Identify which cell holds the provided text, then report its (X, Y) central coordinate. 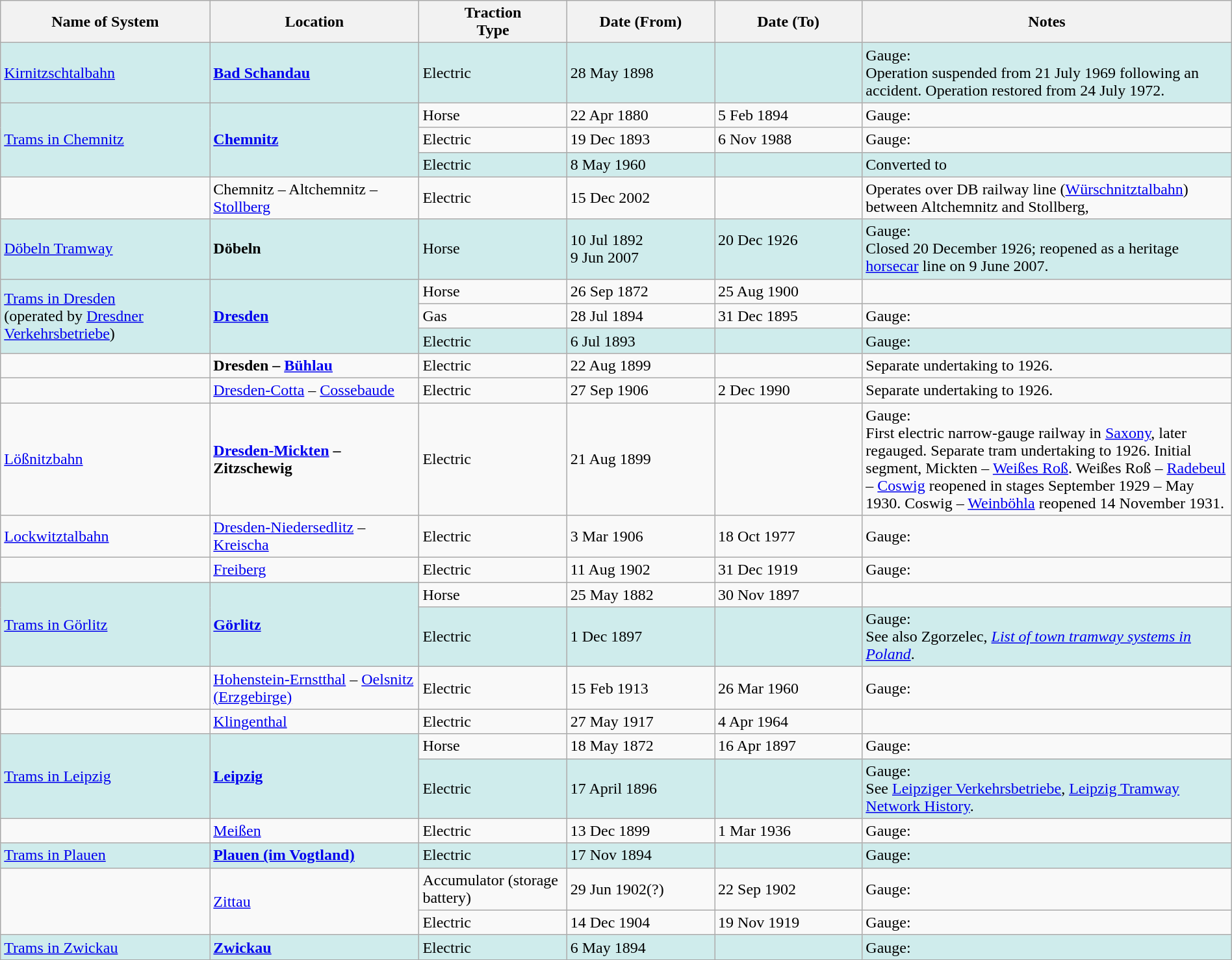
22 Sep 1902 (789, 889)
6 Nov 1988 (789, 140)
Dresden – Bühlau (314, 365)
Date (From) (641, 22)
18 Oct 1977 (789, 537)
15 Dec 2002 (641, 198)
15 Feb 1913 (641, 688)
30 Nov 1897 (789, 595)
18 May 1872 (641, 746)
29 Jun 1902(?) (641, 889)
Leipzig (314, 776)
Lößnitzbahn (105, 459)
Meißen (314, 831)
Trams in Chemnitz (105, 140)
22 Aug 1899 (641, 365)
Dresden-Mickten – Zitzschewig (314, 459)
Gauge: See also Zgorzelec, List of town tramway systems in Poland. (1047, 637)
13 Dec 1899 (641, 831)
17 Nov 1894 (641, 855)
3 Mar 1906 (641, 537)
Freiberg (314, 570)
22 Apr 1880 (641, 115)
28 Jul 1894 (641, 316)
Gauge: See Leipziger Verkehrsbetriebe, Leipzig Tramway Network History. (1047, 788)
Operates over DB railway line (Würschnitztalbahn) between Altchemnitz and Stollberg, (1047, 198)
Chemnitz (314, 140)
Name of System (105, 22)
Lockwitztalbahn (105, 537)
25 May 1882 (641, 595)
Chemnitz – Altchemnitz – Stollberg (314, 198)
6 May 1894 (641, 947)
10 Jul 18929 Jun 2007 (641, 249)
Trams in Leipzig (105, 776)
6 Jul 1893 (641, 341)
26 Sep 1872 (641, 291)
19 Dec 1893 (641, 140)
Trams in Dresden(operated by Dresdner Verkehrsbetriebe) (105, 316)
25 Aug 1900 (789, 291)
Bad Schandau (314, 73)
Trams in Zwickau (105, 947)
Date (To) (789, 22)
17 April 1896 (641, 788)
Döbeln (314, 249)
Hohenstein-Ernstthal – Oelsnitz (Erzgebirge) (314, 688)
Kirnitzschtalbahn (105, 73)
TractionType (493, 22)
4 Apr 1964 (789, 721)
Dresden (314, 316)
2 Dec 1990 (789, 390)
Plauen (im Vogtland) (314, 855)
16 Apr 1897 (789, 746)
21 Aug 1899 (641, 459)
31 Dec 1895 (789, 316)
1 Mar 1936 (789, 831)
Görlitz (314, 625)
20 Dec 1926 (789, 249)
Location (314, 22)
Gas (493, 316)
1 Dec 1897 (641, 637)
Klingenthal (314, 721)
26 Mar 1960 (789, 688)
Döbeln Tramway (105, 249)
Converted to (1047, 164)
Gauge: Closed 20 December 1926; reopened as a heritage horsecar line on 9 June 2007. (1047, 249)
19 Nov 1919 (789, 922)
Zwickau (314, 947)
5 Feb 1894 (789, 115)
27 May 1917 (641, 721)
Trams in Görlitz (105, 625)
Accumulator (storage battery) (493, 889)
Trams in Plauen (105, 855)
Dresden-Cotta – Cossebaude (314, 390)
8 May 1960 (641, 164)
Zittau (314, 901)
Dresden-Niedersedlitz – Kreischa (314, 537)
27 Sep 1906 (641, 390)
11 Aug 1902 (641, 570)
28 May 1898 (641, 73)
14 Dec 1904 (641, 922)
31 Dec 1919 (789, 570)
Notes (1047, 22)
Gauge: Operation suspended from 21 July 1969 following an accident. Operation restored from 24 July 1972. (1047, 73)
